Locate the cell with the specified text and output its (x, y) center coordinate. 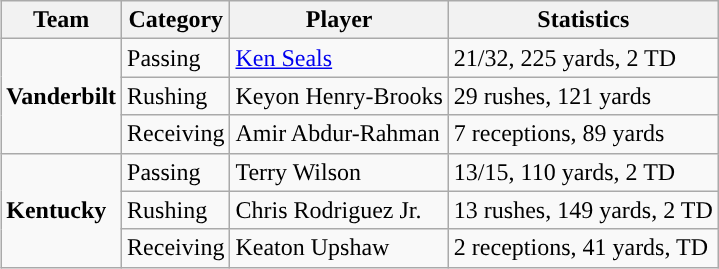
Category (176, 20)
Kentucky (62, 210)
21/32, 225 yards, 2 TD (583, 58)
7 receptions, 89 yards (583, 134)
Keaton Upshaw (339, 248)
Team (62, 20)
13 rushes, 149 yards, 2 TD (583, 210)
Statistics (583, 20)
Terry Wilson (339, 172)
Ken Seals (339, 58)
2 receptions, 41 yards, TD (583, 248)
29 rushes, 121 yards (583, 96)
13/15, 110 yards, 2 TD (583, 172)
Chris Rodriguez Jr. (339, 210)
Keyon Henry-Brooks (339, 96)
Player (339, 20)
Vanderbilt (62, 96)
Amir Abdur-Rahman (339, 134)
